Determine the [X, Y] coordinate at the center of the cell enclosing the given text.  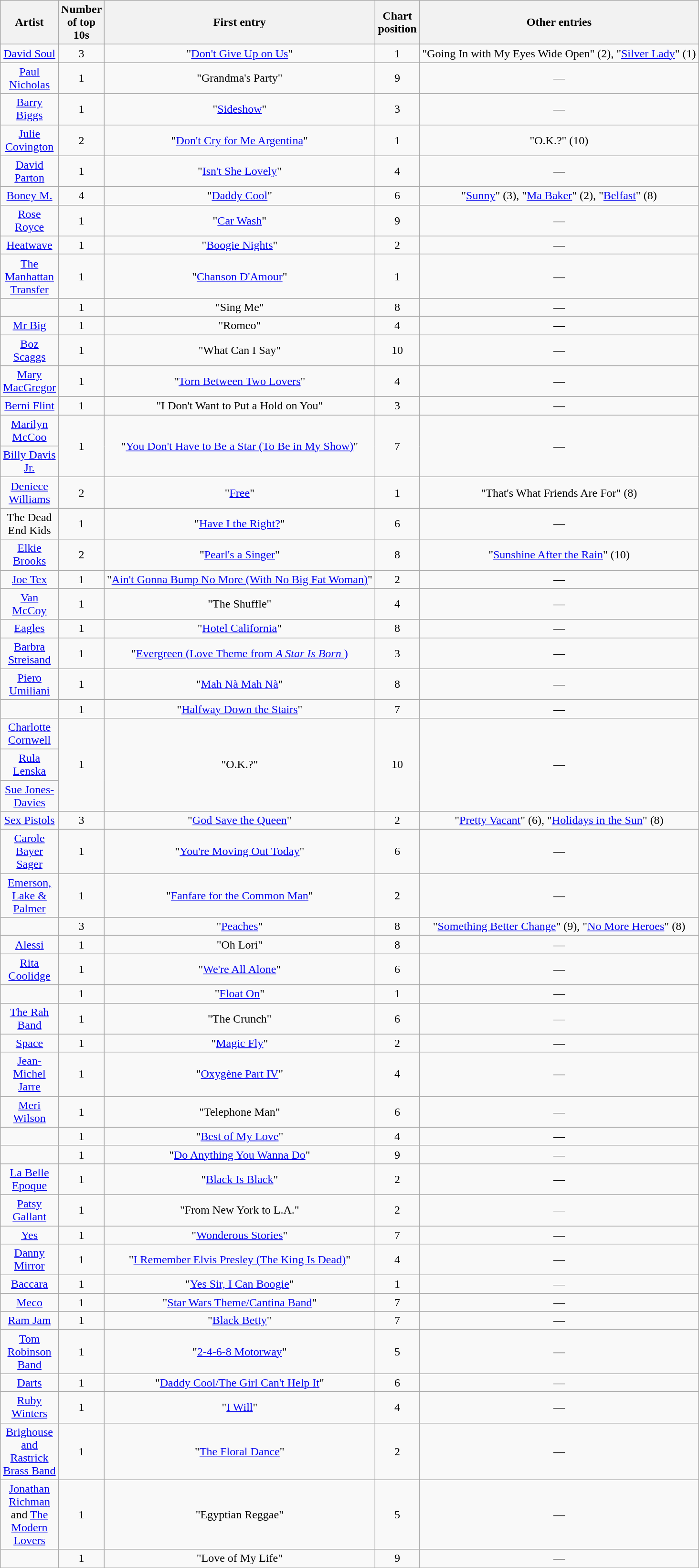
"2-4-6-8 Motorway" [240, 1352]
La Belle Epoque [30, 1179]
"We're All Alone" [240, 970]
"Black Is Black" [240, 1179]
Ram Jam [30, 1321]
"Chanson D'Amour" [240, 276]
"The Floral Dance" [240, 1451]
"Hotel California" [240, 629]
"You're Moving Out Today" [240, 852]
Mr Big [30, 325]
"Star Wars Theme/Cantina Band" [240, 1302]
Julie Covington [30, 140]
The Dead End Kids [30, 523]
"Don't Cry for Me Argentina" [240, 140]
Danny Mirror [30, 1260]
"Best of My Love" [240, 1136]
The Rah Band [30, 1018]
"I Will" [240, 1407]
Joe Tex [30, 579]
"Float On" [240, 994]
"Car Wash" [240, 221]
"Do Anything You Wanna Do" [240, 1154]
First entry [240, 22]
"Boogie Nights" [240, 245]
"The Shuffle" [240, 604]
"Oh Lori" [240, 945]
Berni Flint [30, 406]
Charlotte Cornwell [30, 734]
"Free" [240, 493]
"Telephone Man" [240, 1112]
"Daddy Cool/The Girl Can't Help It" [240, 1383]
"Daddy Cool" [240, 196]
"Evergreen (Love Theme from A Star Is Born ) [240, 653]
Eagles [30, 629]
Barbra Streisand [30, 653]
"O.K.?" (10) [559, 140]
"Yes Sir, I Can Boogie" [240, 1284]
"Egyptian Reggae" [240, 1515]
"From New York to L.A." [240, 1210]
Rula Lenska [30, 764]
Yes [30, 1235]
"Something Better Change" (9), "No More Heroes" (8) [559, 927]
"Sideshow" [240, 109]
Jonathan Richman and The Modern Lovers [30, 1515]
Mary MacGregor [30, 381]
"You Don't Have to Be a Star (To Be in My Show)" [240, 446]
"Going In with My Eyes Wide Open" (2), "Silver Lady" (1) [559, 53]
"Oxygène Part IV" [240, 1074]
Boney M. [30, 196]
Emerson, Lake & Palmer [30, 896]
"Pretty Vacant" (6), "Holidays in the Sun" (8) [559, 821]
"Torn Between Two Lovers" [240, 381]
Sue Jones-Davies [30, 796]
"Mah Nà Mah Nà" [240, 684]
Meco [30, 1302]
David Soul [30, 53]
Billy Davis Jr. [30, 461]
Heatwave [30, 245]
Ruby Winters [30, 1407]
David Parton [30, 171]
"Romeo" [240, 325]
"That's What Friends Are For" (8) [559, 493]
"Isn't She Lovely" [240, 171]
"Sing Me" [240, 307]
Deniece Williams [30, 493]
"Grandma's Party" [240, 78]
"Halfway Down the Stairs" [240, 709]
"I Don't Want to Put a Hold on You" [240, 406]
The Manhattan Transfer [30, 276]
Alessi [30, 945]
"What Can I Say" [240, 350]
Baccara [30, 1284]
Paul Nicholas [30, 78]
Rita Coolidge [30, 970]
"Pearl's a Singer" [240, 555]
"Have I the Right?" [240, 523]
Piero Umiliani [30, 684]
Space [30, 1043]
"Peaches" [240, 927]
"Love of My Life" [240, 1558]
Jean-Michel Jarre [30, 1074]
Rose Royce [30, 221]
Elkie Brooks [30, 555]
"God Save the Queen" [240, 821]
Carole Bayer Sager [30, 852]
Patsy Gallant [30, 1210]
"Sunshine After the Rain" (10) [559, 555]
"Black Betty" [240, 1321]
Van McCoy [30, 604]
"Magic Fly" [240, 1043]
Number of top 10s [81, 22]
Boz Scaggs [30, 350]
Tom Robinson Band [30, 1352]
Brighouse and Rastrick Brass Band [30, 1451]
"I Remember Elvis Presley (The King Is Dead)" [240, 1260]
"O.K.?" [240, 764]
Barry Biggs [30, 109]
"Ain't Gonna Bump No More (With No Big Fat Woman)" [240, 579]
Darts [30, 1383]
"Sunny" (3), "Ma Baker" (2), "Belfast" (8) [559, 196]
Marilyn McCoo [30, 431]
Sex Pistols [30, 821]
Other entries [559, 22]
"Don't Give Up on Us" [240, 53]
"Wonderous Stories" [240, 1235]
"The Crunch" [240, 1018]
Chart position [397, 22]
"Fanfare for the Common Man" [240, 896]
Meri Wilson [30, 1112]
Artist [30, 22]
